Detect which cell encompasses the target text, then output its [X, Y] center coordinate. 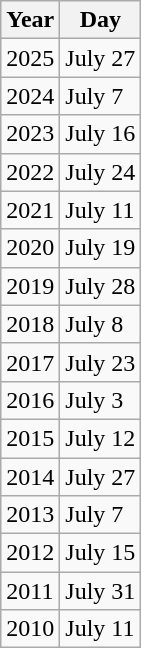
July 12 [100, 438]
July 16 [100, 134]
2022 [30, 172]
2023 [30, 134]
2018 [30, 324]
2012 [30, 553]
2019 [30, 286]
July 8 [100, 324]
Year [30, 20]
2010 [30, 629]
July 28 [100, 286]
July 19 [100, 248]
2011 [30, 591]
2025 [30, 58]
2020 [30, 248]
2016 [30, 400]
July 3 [100, 400]
2014 [30, 477]
July 15 [100, 553]
2015 [30, 438]
Day [100, 20]
2017 [30, 362]
July 24 [100, 172]
2024 [30, 96]
July 31 [100, 591]
July 23 [100, 362]
2021 [30, 210]
2013 [30, 515]
